Capture the cell that displays the provided text and extract its (x, y) central coordinate. 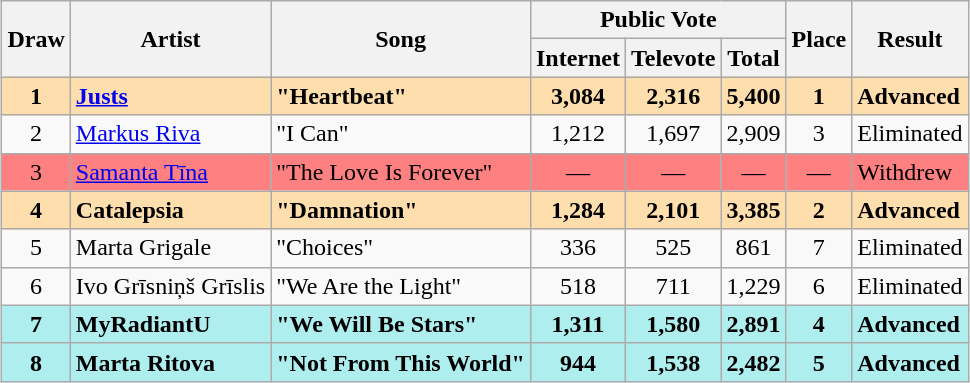
Public Vote (658, 20)
Result (910, 39)
"Not From This World" (401, 362)
3,385 (754, 210)
2,482 (754, 362)
336 (578, 248)
MyRadiantU (170, 324)
Markus Riva (170, 134)
Ivo Grīsniņš Grīslis (170, 286)
1,311 (578, 324)
944 (578, 362)
Samanta Tīna (170, 172)
711 (672, 286)
861 (754, 248)
Catalepsia (170, 210)
Marta Grigale (170, 248)
"Damnation" (401, 210)
2,909 (754, 134)
Song (401, 39)
525 (672, 248)
1,229 (754, 286)
5,400 (754, 96)
3,084 (578, 96)
"We Are the Light" (401, 286)
1,580 (672, 324)
1,284 (578, 210)
2,101 (672, 210)
Withdrew (910, 172)
Marta Ritova (170, 362)
2,316 (672, 96)
Internet (578, 58)
518 (578, 286)
2,891 (754, 324)
"Choices" (401, 248)
1,538 (672, 362)
8 (36, 362)
Draw (36, 39)
Total (754, 58)
"I Can" (401, 134)
Artist (170, 39)
"Heartbeat" (401, 96)
"The Love Is Forever" (401, 172)
Televote (672, 58)
Place (819, 39)
Justs (170, 96)
1,212 (578, 134)
"We Will Be Stars" (401, 324)
1,697 (672, 134)
